Pinpoint the cell where the given text exists, returning its [x, y] midpoint coordinate. 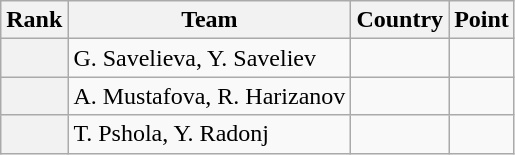
Country [400, 20]
Team [210, 20]
T. Pshola, Y. Radonj [210, 134]
Rank [34, 20]
A. Mustafova, R. Harizanov [210, 96]
Point [482, 20]
G. Savelieva, Y. Saveliev [210, 58]
